Output the (X, Y) coordinate of the center of the cell containing the given text.  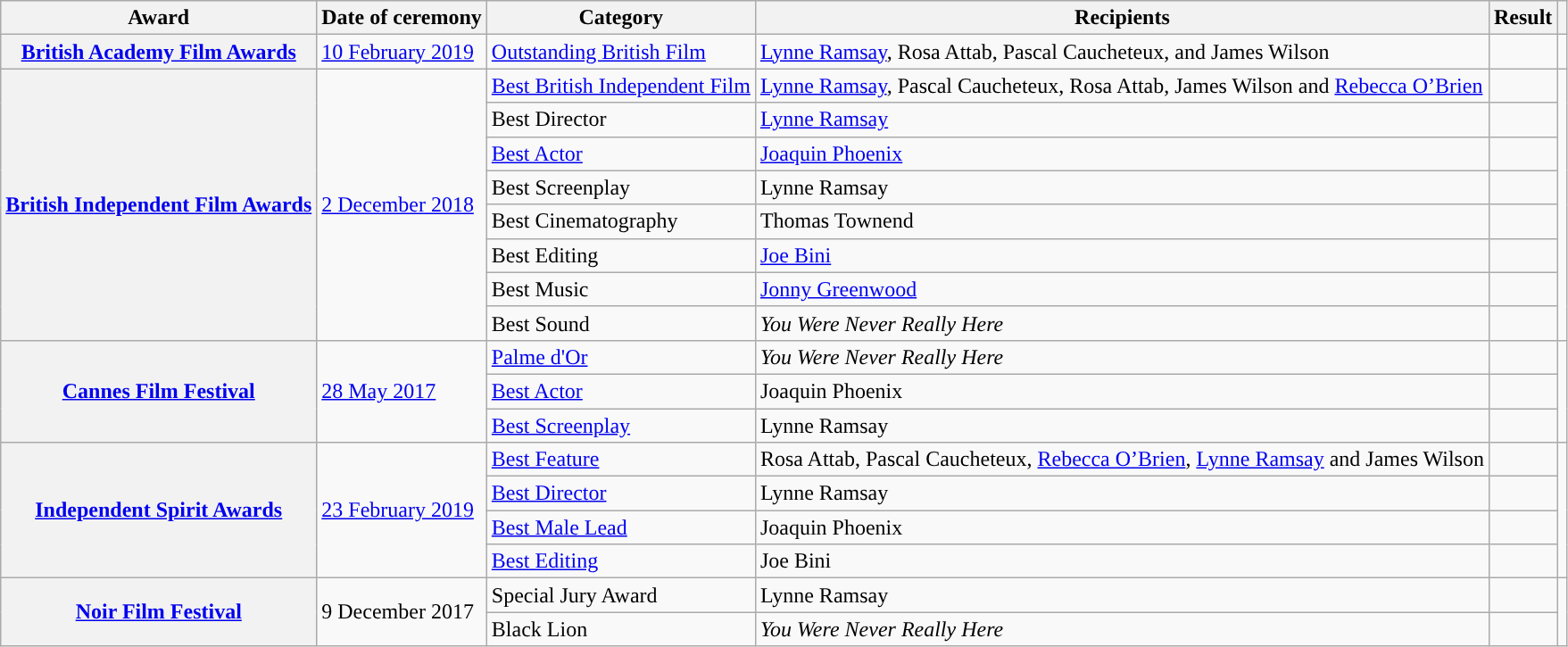
Rosa Attab, Pascal Caucheteux, Rebecca O’Brien, Lynne Ramsay and James Wilson (1122, 460)
10 February 2019 (402, 52)
Award (159, 18)
Cannes Film Festival (159, 391)
Date of ceremony (402, 18)
Noir Film Festival (159, 612)
Lynne Ramsay, Pascal Caucheteux, Rosa Attab, James Wilson and Rebecca O’Brien (1122, 86)
British Academy Film Awards (159, 52)
Category (621, 18)
Independent Spirit Awards (159, 510)
Thomas Townend (1122, 221)
Jonny Greenwood (1122, 289)
28 May 2017 (402, 391)
9 December 2017 (402, 612)
Recipients (1122, 18)
Best Cinematography (621, 221)
Best Feature (621, 460)
Palme d'Or (621, 357)
Lynne Ramsay, Rosa Attab, Pascal Caucheteux, and James Wilson (1122, 52)
Best Sound (621, 323)
Best Male Lead (621, 527)
Best Music (621, 289)
Result (1522, 18)
23 February 2019 (402, 510)
2 December 2018 (402, 204)
British Independent Film Awards (159, 204)
Special Jury Award (621, 595)
Black Lion (621, 629)
Outstanding British Film (621, 52)
Best British Independent Film (621, 86)
